Locate the cell with the specified text and output its [x, y] center coordinate. 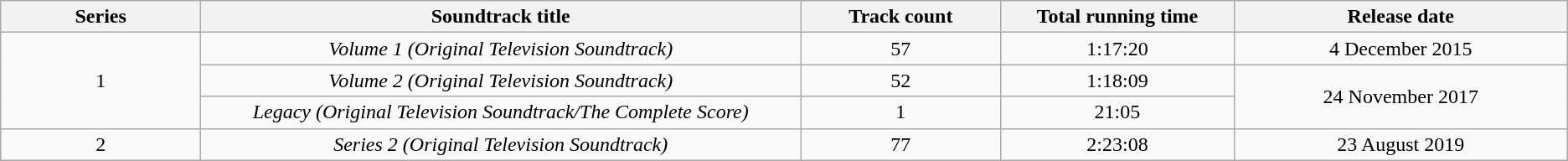
Soundtrack title [501, 17]
77 [901, 144]
Series [101, 17]
57 [901, 49]
52 [901, 80]
Volume 1 (Original Television Soundtrack) [501, 49]
Total running time [1117, 17]
1:18:09 [1117, 80]
Series 2 (Original Television Soundtrack) [501, 144]
24 November 2017 [1400, 96]
21:05 [1117, 112]
4 December 2015 [1400, 49]
23 August 2019 [1400, 144]
2 [101, 144]
Volume 2 (Original Television Soundtrack) [501, 80]
1:17:20 [1117, 49]
2:23:08 [1117, 144]
Track count [901, 17]
Legacy (Original Television Soundtrack/The Complete Score) [501, 112]
Release date [1400, 17]
